Provide the (X, Y) coordinate of the cell's center where the given text is located.  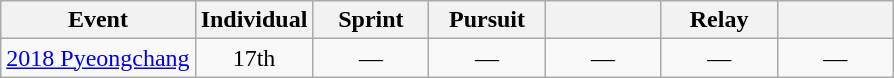
Event (98, 20)
Individual (254, 20)
17th (254, 58)
2018 Pyeongchang (98, 58)
Pursuit (487, 20)
Sprint (371, 20)
Relay (719, 20)
